Return (X, Y) of the center of cell containing provided text 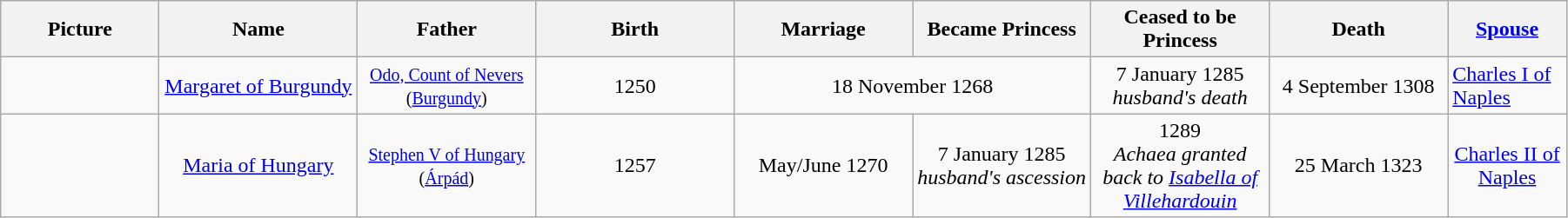
7 January 1285husband's death (1180, 85)
4 September 1308 (1359, 85)
25 March 1323 (1359, 165)
Ceased to be Princess (1180, 30)
Margaret of Burgundy (258, 85)
Stephen V of Hungary(Árpád) (447, 165)
Father (447, 30)
1289Achaea granted back to Isabella of Villehardouin (1180, 165)
Spouse (1507, 30)
Name (258, 30)
Odo, Count of Nevers(Burgundy) (447, 85)
Maria of Hungary (258, 165)
1250 (635, 85)
Marriage (823, 30)
1257 (635, 165)
18 November 1268 (913, 85)
Charles I of Naples (1507, 85)
Picture (80, 30)
Charles II of Naples (1507, 165)
Became Princess (1002, 30)
Birth (635, 30)
May/June 1270 (823, 165)
Death (1359, 30)
7 January 1285husband's ascession (1002, 165)
